Scan for the cell matching the given text and deliver its (X, Y) coordinate at center. 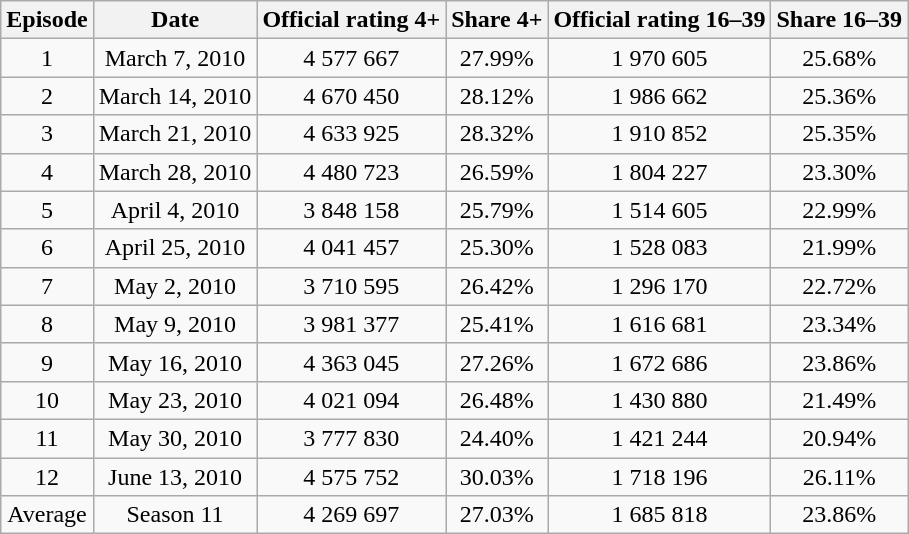
1 296 170 (660, 286)
6 (47, 248)
4 575 752 (352, 477)
3 777 830 (352, 438)
1 685 818 (660, 515)
March 7, 2010 (175, 58)
April 4, 2010 (175, 210)
4 633 925 (352, 134)
26.48% (497, 400)
Date (175, 20)
12 (47, 477)
22.72% (840, 286)
23.34% (840, 324)
1 970 605 (660, 58)
4 (47, 172)
Episode (47, 20)
April 25, 2010 (175, 248)
1 421 244 (660, 438)
27.26% (497, 362)
4 480 723 (352, 172)
8 (47, 324)
June 13, 2010 (175, 477)
Average (47, 515)
11 (47, 438)
25.68% (840, 58)
26.59% (497, 172)
25.41% (497, 324)
24.40% (497, 438)
27.03% (497, 515)
22.99% (840, 210)
3 (47, 134)
28.32% (497, 134)
1 672 686 (660, 362)
March 21, 2010 (175, 134)
23.30% (840, 172)
May 16, 2010 (175, 362)
10 (47, 400)
3 710 595 (352, 286)
5 (47, 210)
25.79% (497, 210)
March 14, 2010 (175, 96)
27.99% (497, 58)
1 804 227 (660, 172)
1 430 880 (660, 400)
1 986 662 (660, 96)
1 (47, 58)
9 (47, 362)
26.11% (840, 477)
7 (47, 286)
1 514 605 (660, 210)
4 041 457 (352, 248)
30.03% (497, 477)
21.49% (840, 400)
4 363 045 (352, 362)
1 528 083 (660, 248)
28.12% (497, 96)
4 577 667 (352, 58)
20.94% (840, 438)
Season 11 (175, 515)
4 021 094 (352, 400)
4 670 450 (352, 96)
25.35% (840, 134)
1 616 681 (660, 324)
May 23, 2010 (175, 400)
Official rating 16–39 (660, 20)
1 910 852 (660, 134)
Official rating 4+ (352, 20)
25.30% (497, 248)
3 848 158 (352, 210)
26.42% (497, 286)
Share 4+ (497, 20)
4 269 697 (352, 515)
May 30, 2010 (175, 438)
1 718 196 (660, 477)
25.36% (840, 96)
21.99% (840, 248)
3 981 377 (352, 324)
March 28, 2010 (175, 172)
2 (47, 96)
Share 16–39 (840, 20)
May 9, 2010 (175, 324)
May 2, 2010 (175, 286)
